Provide the [X, Y] coordinate of the cell's center where the given text is located.  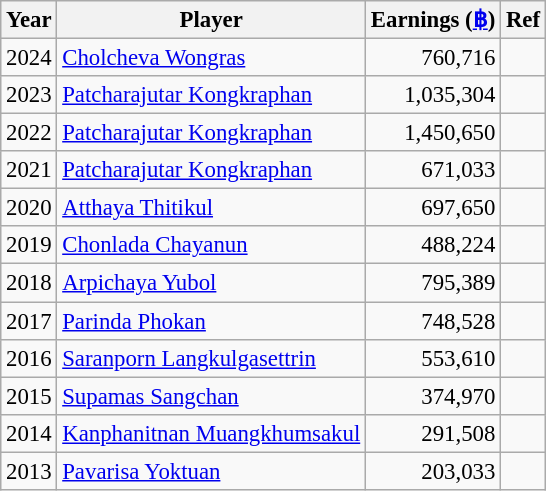
553,610 [434, 358]
291,508 [434, 433]
2014 [29, 433]
760,716 [434, 58]
Arpichaya Yubol [212, 283]
2020 [29, 208]
Pavarisa Yoktuan [212, 471]
Saranporn Langkulgasettrin [212, 358]
2015 [29, 396]
2016 [29, 358]
488,224 [434, 245]
748,528 [434, 321]
Parinda Phokan [212, 321]
2019 [29, 245]
Player [212, 20]
2022 [29, 133]
Atthaya Thitikul [212, 208]
2024 [29, 58]
203,033 [434, 471]
Ref [524, 20]
2018 [29, 283]
1,035,304 [434, 95]
671,033 [434, 170]
2023 [29, 95]
2017 [29, 321]
1,450,650 [434, 133]
Chonlada Chayanun [212, 245]
2021 [29, 170]
Cholcheva Wongras [212, 58]
Earnings (฿) [434, 20]
Supamas Sangchan [212, 396]
Kanphanitnan Muangkhumsakul [212, 433]
2013 [29, 471]
795,389 [434, 283]
374,970 [434, 396]
697,650 [434, 208]
Year [29, 20]
